Extract the [X, Y] coordinate from the center of the cell holding the provided text.  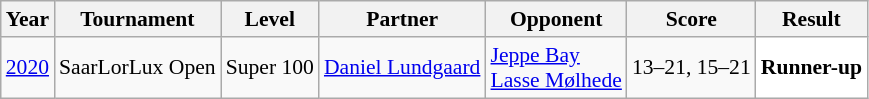
SaarLorLux Open [138, 68]
Result [812, 19]
Super 100 [270, 68]
Score [692, 19]
Daniel Lundgaard [402, 68]
2020 [28, 68]
Level [270, 19]
Jeppe Bay Lasse Mølhede [556, 68]
Runner-up [812, 68]
Year [28, 19]
Opponent [556, 19]
Partner [402, 19]
13–21, 15–21 [692, 68]
Tournament [138, 19]
